Pinpoint the cell where the given text exists, returning its [X, Y] midpoint coordinate. 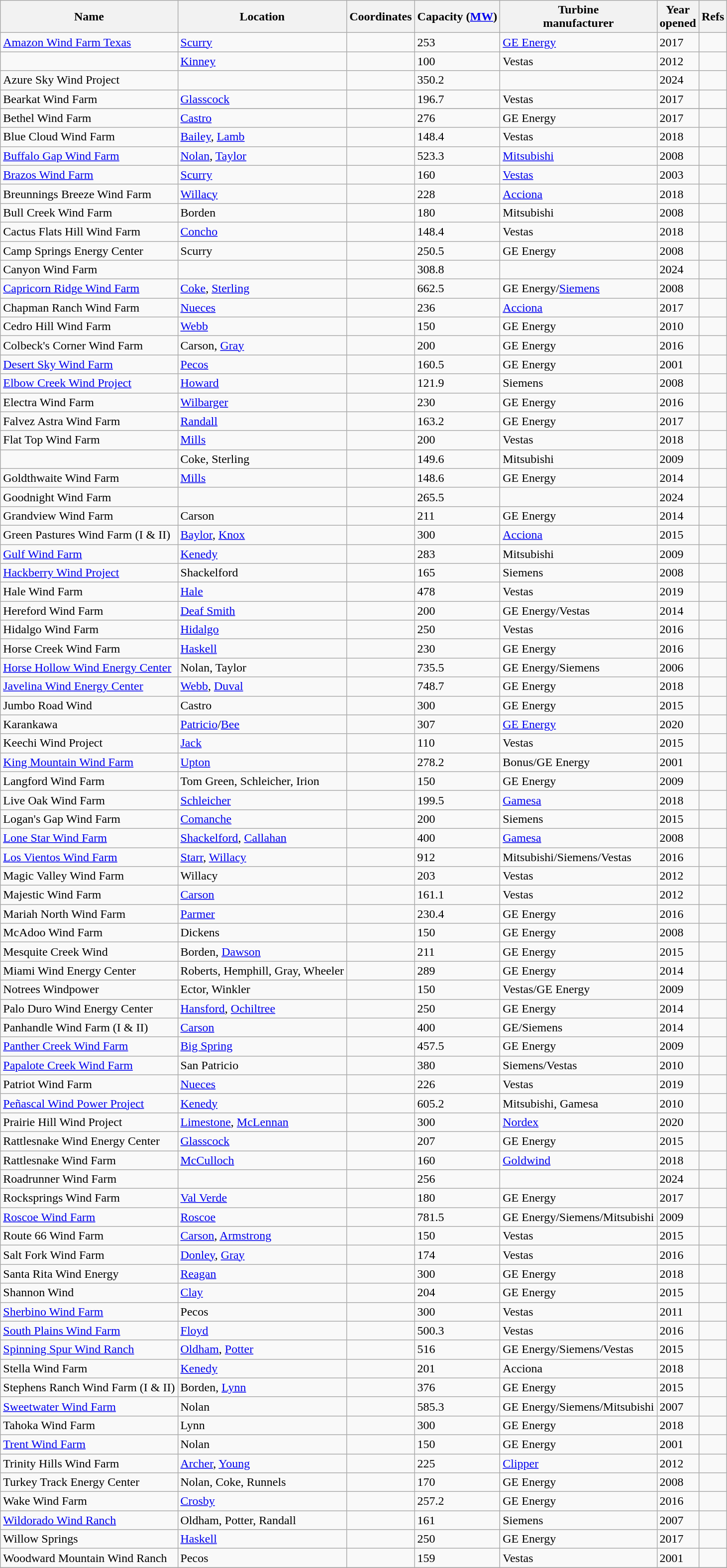
201 [457, 1368]
Bailey, Lamb [262, 137]
Flat Top Wind Farm [89, 440]
Bonus/GE Energy [578, 762]
500.3 [457, 1331]
Big Spring [262, 1046]
Crosby [262, 1501]
253 [457, 42]
Notrees Windpower [89, 990]
Tom Green, Schleicher, Irion [262, 781]
Starr, Willacy [262, 857]
Hale Wind Farm [89, 592]
912 [457, 857]
Keechi Wind Project [89, 743]
Deaf Smith [262, 611]
Vestas/GE Energy [578, 990]
Goldthwaite Wind Farm [89, 478]
Blue Cloud Wind Farm [89, 137]
Peñascal Wind Power Project [89, 1103]
Borden, Dawson [262, 952]
Parmer [262, 914]
159 [457, 1558]
Bearkat Wind Farm [89, 99]
Route 66 Wind Farm [89, 1236]
Stephens Ranch Wind Farm (I & II) [89, 1387]
100 [457, 61]
Refs [713, 17]
174 [457, 1255]
Hale [262, 592]
165 [457, 573]
Nolan, Coke, Runnels [262, 1482]
Bethel Wind Farm [89, 118]
Camp Springs Energy Center [89, 250]
Mesquite Creek Wind [89, 952]
478 [457, 592]
Shackelford, Callahan [262, 838]
Donley, Gray [262, 1255]
Prairie Hill Wind Project [89, 1122]
256 [457, 1179]
Name [89, 17]
2011 [678, 1312]
Hansford, Ochiltree [262, 1008]
110 [457, 743]
307 [457, 724]
Lone Star Wind Farm [89, 838]
Shackelford [262, 573]
735.5 [457, 668]
748.7 [457, 686]
2003 [678, 175]
Hereford Wind Farm [89, 611]
Falvez Astra Wind Farm [89, 421]
Shannon Wind [89, 1293]
Willow Springs [89, 1539]
Sweetwater Wind Farm [89, 1406]
Schleicher [262, 800]
Woodward Mountain Wind Ranch [89, 1558]
King Mountain Wind Farm [89, 762]
Hidalgo Wind Farm [89, 630]
McCulloch [262, 1160]
GE Energy/Siemens/Vestas [578, 1349]
Wake Wind Farm [89, 1501]
225 [457, 1463]
GE Energy/Vestas [578, 611]
Coordinates [381, 17]
Rocksprings Wind Farm [89, 1198]
San Patricio [262, 1065]
South Plains Wind Farm [89, 1331]
308.8 [457, 270]
Jumbo Road Wind [89, 705]
Capacity (MW) [457, 17]
380 [457, 1065]
Majestic Wind Farm [89, 895]
Concho [262, 231]
289 [457, 971]
Sherbino Wind Farm [89, 1312]
Panther Creek Wind Farm [89, 1046]
Webb [262, 327]
161 [457, 1520]
Azure Sky Wind Project [89, 80]
160.5 [457, 364]
121.9 [457, 383]
Oldham, Potter [262, 1349]
Gulf Wind Farm [89, 554]
149.6 [457, 459]
Capricorn Ridge Wind Farm [89, 289]
170 [457, 1482]
Horse Hollow Wind Energy Center [89, 668]
Mariah North Wind Farm [89, 914]
Hidalgo [262, 630]
Chapman Ranch Wind Farm [89, 308]
Elbow Creek Wind Project [89, 383]
236 [457, 308]
516 [457, 1349]
Limestone, McLennan [262, 1122]
Archer, Young [262, 1463]
Trinity Hills Wind Farm [89, 1463]
585.3 [457, 1406]
Carson, Gray [262, 345]
Cedro Hill Wind Farm [89, 327]
Wildorado Wind Ranch [89, 1520]
Jack [262, 743]
Webb, Duval [262, 686]
781.5 [457, 1217]
Clipper [578, 1463]
Ector, Winkler [262, 990]
Tahoka Wind Farm [89, 1425]
Amazon Wind Farm Texas [89, 42]
Karankawa [89, 724]
148.6 [457, 478]
Lynn [262, 1425]
Wilbarger [262, 402]
376 [457, 1387]
Borden [262, 213]
Yearopened [678, 17]
Dickens [262, 933]
Roadrunner Wind Farm [89, 1179]
265.5 [457, 497]
Randall [262, 421]
Los Vientos Wind Farm [89, 857]
226 [457, 1084]
Roscoe Wind Farm [89, 1217]
Live Oak Wind Farm [89, 800]
Patriot Wind Farm [89, 1084]
Reagan [262, 1274]
Magic Valley Wind Farm [89, 876]
Mitsubishi/Siemens/Vestas [578, 857]
278.2 [457, 762]
Trent Wind Farm [89, 1444]
Oldham, Potter, Randall [262, 1520]
Horse Creek Wind Farm [89, 649]
Hackberry Wind Project [89, 573]
Langford Wind Farm [89, 781]
457.5 [457, 1046]
Palo Duro Wind Energy Center [89, 1008]
Goodnight Wind Farm [89, 497]
Clay [262, 1293]
Kinney [262, 61]
Salt Fork Wind Farm [89, 1255]
204 [457, 1293]
523.3 [457, 156]
207 [457, 1141]
Nordex [578, 1122]
161.1 [457, 895]
662.5 [457, 289]
163.2 [457, 421]
Stella Wind Farm [89, 1368]
228 [457, 194]
Turbine manufacturer [578, 17]
Patricio/Bee [262, 724]
McAdoo Wind Farm [89, 933]
Canyon Wind Farm [89, 270]
350.2 [457, 80]
Miami Wind Energy Center [89, 971]
276 [457, 118]
Howard [262, 383]
Spinning Spur Wind Ranch [89, 1349]
Roscoe [262, 1217]
257.2 [457, 1501]
Green Pastures Wind Farm (I & II) [89, 535]
199.5 [457, 800]
Turkey Track Energy Center [89, 1482]
Baylor, Knox [262, 535]
Upton [262, 762]
Santa Rita Wind Energy [89, 1274]
605.2 [457, 1103]
Bull Creek Wind Farm [89, 213]
Siemens/Vestas [578, 1065]
Borden, Lynn [262, 1387]
203 [457, 876]
Breunnings Breeze Wind Farm [89, 194]
Logan's Gap Wind Farm [89, 819]
GE/Siemens [578, 1027]
Val Verde [262, 1198]
2006 [678, 668]
Desert Sky Wind Farm [89, 364]
230.4 [457, 914]
Brazos Wind Farm [89, 175]
Panhandle Wind Farm (I & II) [89, 1027]
Electra Wind Farm [89, 402]
Goldwind [578, 1160]
Buffalo Gap Wind Farm [89, 156]
Javelina Wind Energy Center [89, 686]
Location [262, 17]
Rattlesnake Wind Energy Center [89, 1141]
283 [457, 554]
Rattlesnake Wind Farm [89, 1160]
Floyd [262, 1331]
Mitsubishi, Gamesa [578, 1103]
Cactus Flats Hill Wind Farm [89, 231]
250.5 [457, 250]
Roberts, Hemphill, Gray, Wheeler [262, 971]
Comanche [262, 819]
Grandview Wind Farm [89, 516]
Carson, Armstrong [262, 1236]
Papalote Creek Wind Farm [89, 1065]
196.7 [457, 99]
Colbeck's Corner Wind Farm [89, 345]
